Locate the cell with the specified text and output its (X, Y) center coordinate. 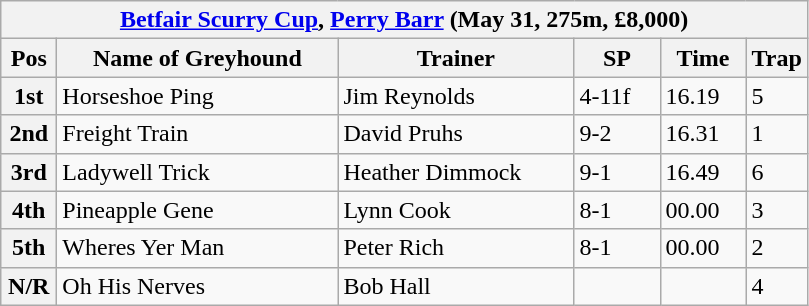
Name of Greyhound (198, 58)
Trap (776, 58)
4 (776, 286)
9-2 (617, 134)
6 (776, 172)
Lynn Cook (456, 210)
Heather Dimmock (456, 172)
16.49 (703, 172)
1 (776, 134)
1st (29, 96)
2nd (29, 134)
3rd (29, 172)
Pineapple Gene (198, 210)
Oh His Nerves (198, 286)
Pos (29, 58)
16.31 (703, 134)
9-1 (617, 172)
Jim Reynolds (456, 96)
2 (776, 248)
Freight Train (198, 134)
4th (29, 210)
David Pruhs (456, 134)
5th (29, 248)
16.19 (703, 96)
3 (776, 210)
Peter Rich (456, 248)
Bob Hall (456, 286)
N/R (29, 286)
Horseshoe Ping (198, 96)
SP (617, 58)
Time (703, 58)
Betfair Scurry Cup, Perry Barr (May 31, 275m, £8,000) (404, 20)
5 (776, 96)
Wheres Yer Man (198, 248)
Trainer (456, 58)
4-11f (617, 96)
Ladywell Trick (198, 172)
